Output the (x, y) coordinate of the center of the cell containing the given text.  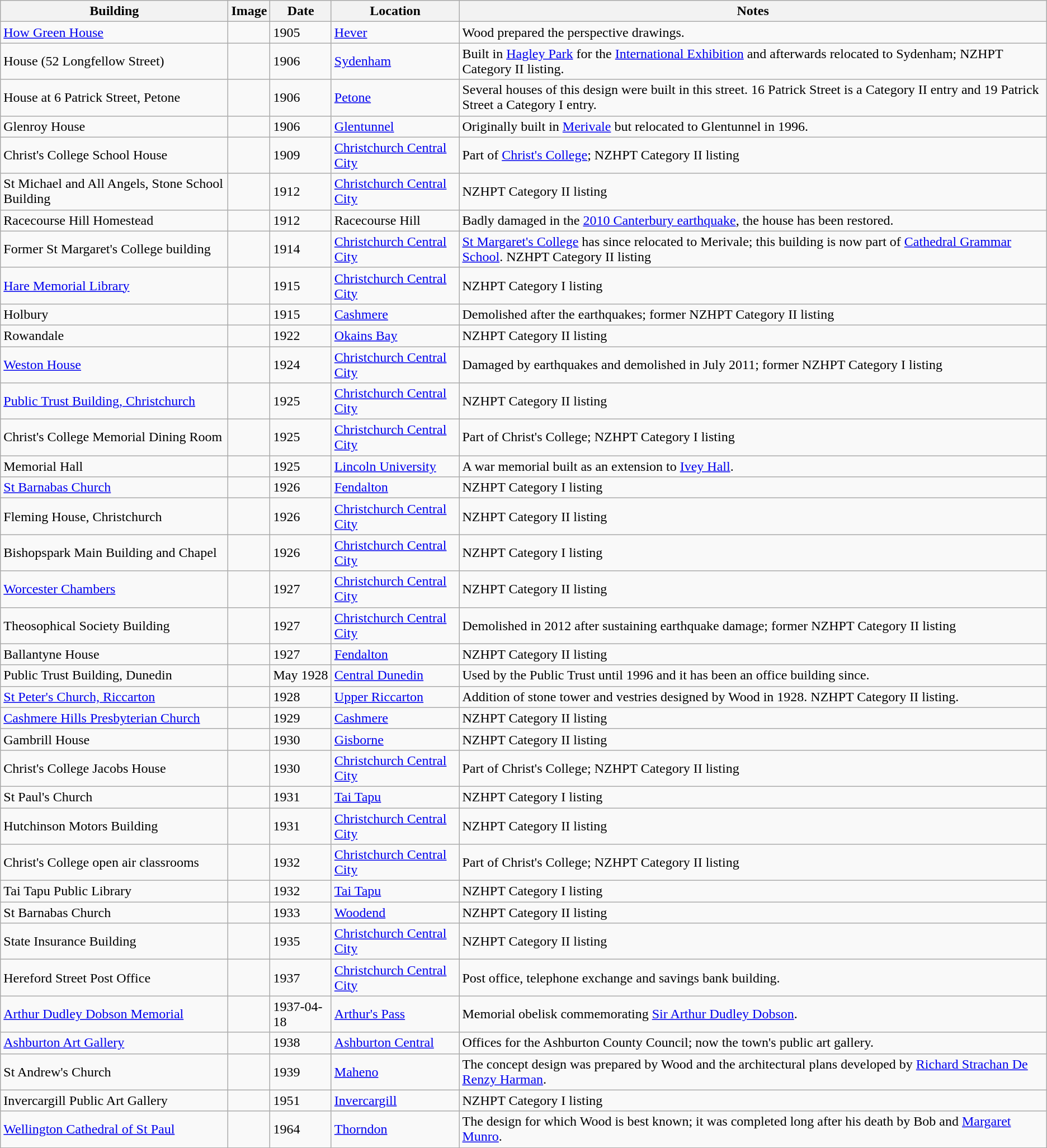
Ballantyne House (114, 654)
Notes (753, 11)
Racecourse Hill (395, 220)
Theosophical Society Building (114, 625)
Part of Christ's College; NZHPT Category I listing (753, 437)
Built in Hagley Park for the International Exhibition and afterwards relocated to Sydenham; NZHPT Category II listing. (753, 62)
Central Dunedin (395, 675)
Invercargill Public Art Gallery (114, 1100)
Demolished in 2012 after sustaining earthquake damage; former NZHPT Category II listing (753, 625)
Wellington Cathedral of St Paul (114, 1130)
Sydenham (395, 62)
1939 (301, 1071)
1905 (301, 32)
St Peter's Church, Riccarton (114, 697)
Hereford Street Post Office (114, 977)
Arthur Dudley Dobson Memorial (114, 1014)
Glenroy House (114, 126)
Badly damaged in the 2010 Canterbury earthquake, the house has been restored. (753, 220)
Thorndon (395, 1130)
1937 (301, 977)
Woodend (395, 913)
Addition of stone tower and vestries designed by Wood in 1928. NZHPT Category II listing. (753, 697)
1937-04-18 (301, 1014)
The concept design was prepared by Wood and the architectural plans developed by Richard Strachan De Renzy Harman. (753, 1071)
Lincoln University (395, 466)
Invercargill (395, 1100)
Christ's College Jacobs House (114, 768)
St Michael and All Angels, Stone School Building (114, 191)
1935 (301, 942)
1938 (301, 1043)
St Paul's Church (114, 797)
Wood prepared the perspective drawings. (753, 32)
Christ's College School House (114, 155)
Memorial Hall (114, 466)
Fleming House, Christchurch (114, 517)
Worcester Chambers (114, 589)
Rowandale (114, 336)
Date (301, 11)
Gambrill House (114, 739)
May 1928 (301, 675)
Post office, telephone exchange and savings bank building. (753, 977)
Upper Riccarton (395, 697)
Hare Memorial Library (114, 285)
Hever (395, 32)
Building (114, 11)
House (52 Longfellow Street) (114, 62)
A war memorial built as an extension to Ivey Hall. (753, 466)
1933 (301, 913)
Christ's College Memorial Dining Room (114, 437)
Weston House (114, 365)
Arthur's Pass (395, 1014)
Christ's College open air classrooms (114, 862)
Okains Bay (395, 336)
1924 (301, 365)
Ashburton Central (395, 1043)
1914 (301, 249)
State Insurance Building (114, 942)
Holbury (114, 314)
Public Trust Building, Dunedin (114, 675)
Originally built in Merivale but relocated to Glentunnel in 1996. (753, 126)
Location (395, 11)
Demolished after the earthquakes; former NZHPT Category II listing (753, 314)
Cashmere Hills Presbyterian Church (114, 718)
Racecourse Hill Homestead (114, 220)
Memorial obelisk commemorating Sir Arthur Dudley Dobson. (753, 1014)
Several houses of this design were built in this street. 16 Patrick Street is a Category II entry and 19 Patrick Street a Category I entry. (753, 97)
1951 (301, 1100)
Offices for the Ashburton County Council; now the town's public art gallery. (753, 1043)
1964 (301, 1130)
Bishopspark Main Building and Chapel (114, 552)
Glentunnel (395, 126)
St Andrew's Church (114, 1071)
Image (249, 11)
1909 (301, 155)
1928 (301, 697)
Ashburton Art Gallery (114, 1043)
1922 (301, 336)
The design for which Wood is best known; it was completed long after his death by Bob and Margaret Munro. (753, 1130)
Used by the Public Trust until 1996 and it has been an office building since. (753, 675)
House at 6 Patrick Street, Petone (114, 97)
How Green House (114, 32)
Gisborne (395, 739)
Public Trust Building, Christchurch (114, 401)
St Margaret's College has since relocated to Merivale; this building is now part of Cathedral Grammar School. NZHPT Category II listing (753, 249)
Damaged by earthquakes and demolished in July 2011; former NZHPT Category I listing (753, 365)
1929 (301, 718)
Former St Margaret's College building (114, 249)
Hutchinson Motors Building (114, 825)
Petone (395, 97)
Tai Tapu Public Library (114, 891)
Maheno (395, 1071)
